Provide the (X, Y) coordinate of the cell's center where the given text is located.  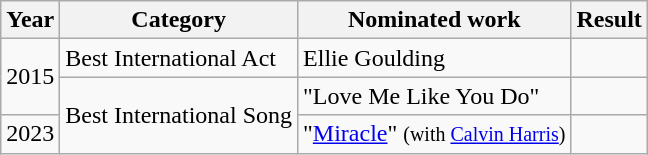
Category (179, 20)
"Love Me Like You Do" (434, 96)
Best International Song (179, 115)
Ellie Goulding (434, 58)
"Miracle" (with Calvin Harris) (434, 134)
Result (609, 20)
Best International Act (179, 58)
2015 (30, 77)
2023 (30, 134)
Nominated work (434, 20)
Year (30, 20)
